Provide the (x, y) coordinate of the cell's center where the given text is located.  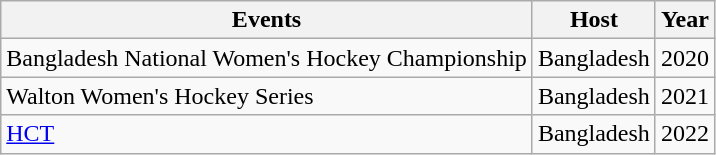
Walton Women's Hockey Series (267, 96)
2022 (684, 134)
Bangladesh National Women's Hockey Championship (267, 58)
2021 (684, 96)
Host (594, 20)
HCT (267, 134)
2020 (684, 58)
Year (684, 20)
Events (267, 20)
